Search for the cell housing the specified text and yield its [x, y] center coordinate. 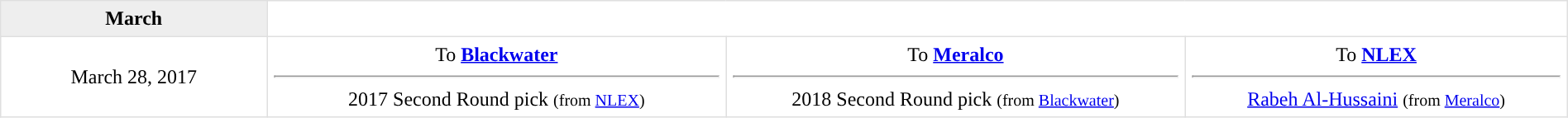
March 28, 2017 [134, 77]
To Meralco2018 Second Round pick (from Blackwater) [956, 77]
March [134, 19]
To NLEXRabeh Al-Hussaini (from Meralco) [1376, 77]
To Blackwater2017 Second Round pick (from NLEX) [496, 77]
